Provide the (X, Y) coordinate of the cell's center where the given text is located.  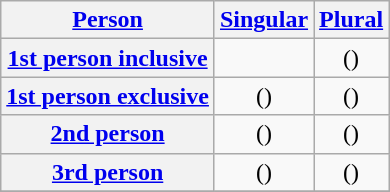
Singular (264, 20)
Person (108, 20)
Plural (352, 20)
2nd person (108, 134)
1st person inclusive (108, 58)
3rd person (108, 172)
1st person exclusive (108, 96)
